Find where the given text appears and provide that cell's center as [x, y] coordinate. 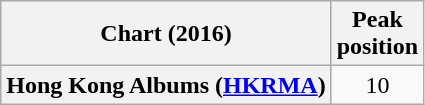
Chart (2016) [166, 34]
Peakposition [377, 34]
Hong Kong Albums (HKRMA) [166, 85]
10 [377, 85]
